Provide the (x, y) coordinate of the cell's center where the given text is located.  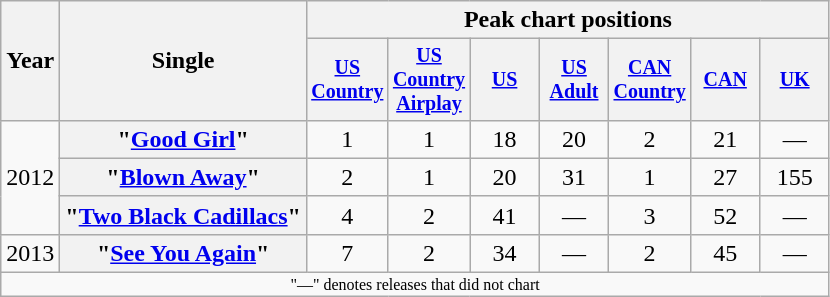
2013 (30, 253)
41 (504, 215)
UK (794, 80)
52 (724, 215)
CAN (724, 80)
27 (724, 177)
"Two Black Cadillacs" (184, 215)
2012 (30, 177)
"Good Girl" (184, 139)
US Country Airplay (429, 80)
155 (794, 177)
18 (504, 139)
US (504, 80)
US Adult (574, 80)
45 (724, 253)
"—" denotes releases that did not chart (416, 285)
3 (650, 215)
Year (30, 61)
Single (184, 61)
US Country (347, 80)
Peak chart positions (568, 20)
"Blown Away" (184, 177)
21 (724, 139)
31 (574, 177)
CAN Country (650, 80)
34 (504, 253)
4 (347, 215)
"See You Again" (184, 253)
7 (347, 253)
